Provide the (X, Y) coordinate of the cell's center where the given text is located.  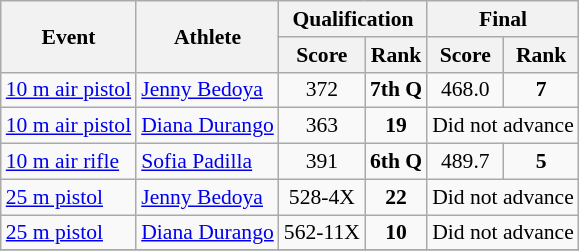
489.7 (465, 162)
391 (322, 162)
Qualification (353, 19)
10 (396, 233)
468.0 (465, 90)
Sofia Padilla (208, 162)
372 (322, 90)
6th Q (396, 162)
7th Q (396, 90)
Event (68, 36)
528-4X (322, 197)
Athlete (208, 36)
Final (503, 19)
10 m air rifle (68, 162)
19 (396, 126)
7 (540, 90)
562-11X (322, 233)
363 (322, 126)
22 (396, 197)
5 (540, 162)
